Return the [x, y] coordinate for the center point of the cell that contains the specified text.  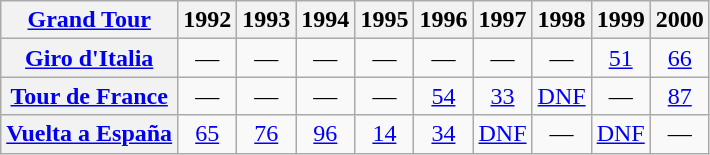
Vuelta a España [90, 134]
14 [384, 134]
66 [680, 58]
76 [266, 134]
1995 [384, 20]
1999 [620, 20]
1996 [444, 20]
51 [620, 58]
96 [326, 134]
2000 [680, 20]
Giro d'Italia [90, 58]
65 [208, 134]
1994 [326, 20]
Tour de France [90, 96]
33 [502, 96]
1998 [562, 20]
1997 [502, 20]
34 [444, 134]
Grand Tour [90, 20]
87 [680, 96]
54 [444, 96]
1992 [208, 20]
1993 [266, 20]
